Search for the cell housing the specified text and yield its (x, y) center coordinate. 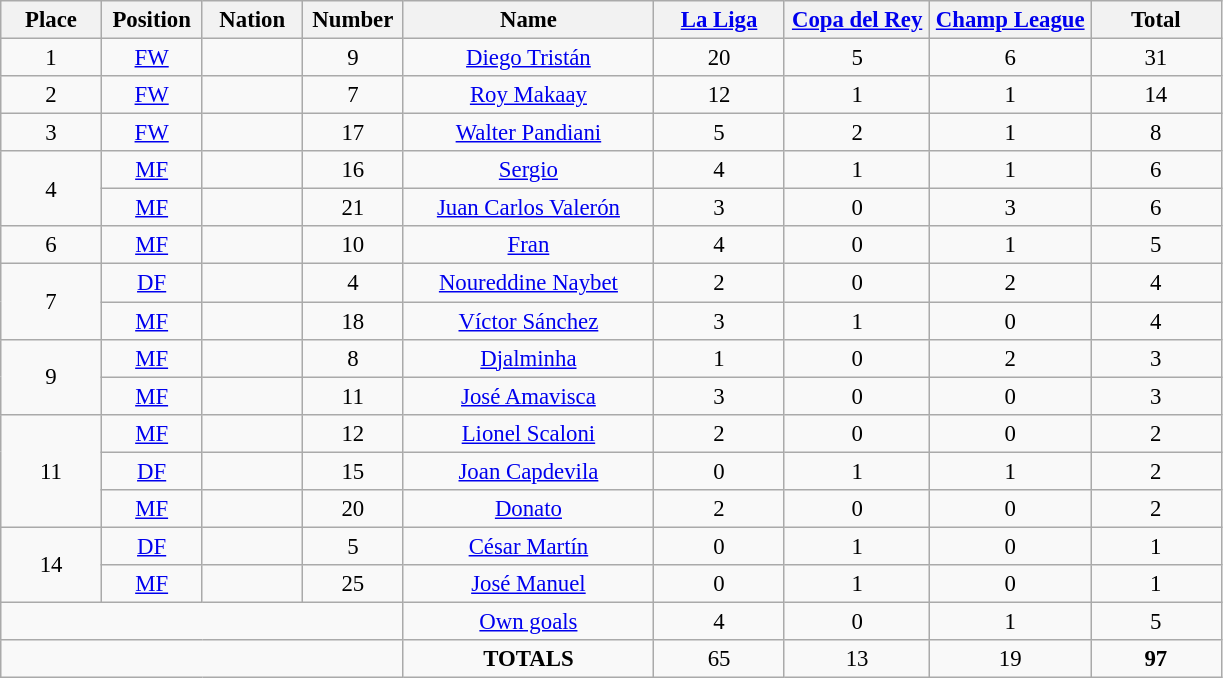
Copa del Rey (857, 20)
TOTALS (528, 659)
19 (1010, 659)
25 (354, 584)
Djalminha (528, 358)
31 (1156, 58)
16 (354, 170)
65 (720, 659)
17 (354, 133)
Diego Tristán (528, 58)
Walter Pandiani (528, 133)
Place (52, 20)
Víctor Sánchez (528, 321)
José Amavisca (528, 396)
Roy Makaay (528, 95)
Lionel Scaloni (528, 433)
Joan Capdevila (528, 471)
La Liga (720, 20)
15 (354, 471)
10 (354, 245)
Fran (528, 245)
Number (354, 20)
13 (857, 659)
21 (354, 208)
Position (152, 20)
Sergio (528, 170)
Name (528, 20)
Noureddine Naybet (528, 283)
18 (354, 321)
César Martín (528, 546)
Own goals (528, 621)
Juan Carlos Valerón (528, 208)
Total (1156, 20)
Champ League (1010, 20)
97 (1156, 659)
Nation (252, 20)
José Manuel (528, 584)
Donato (528, 509)
